For the text-containing cell, return its midpoint in (x, y) coordinate format. 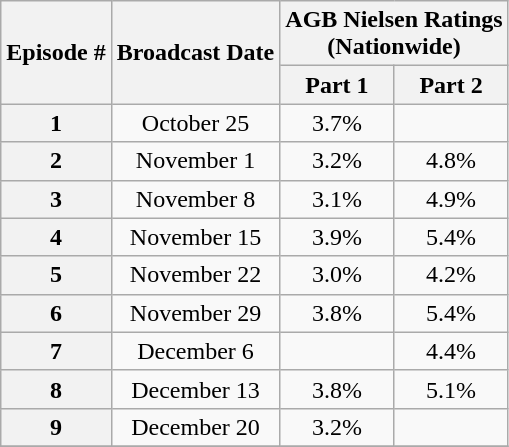
December 20 (196, 427)
4.2% (451, 275)
Part 1 (337, 85)
4.9% (451, 199)
Broadcast Date (196, 52)
3.1% (337, 199)
3.0% (337, 275)
October 25 (196, 123)
2 (56, 161)
3 (56, 199)
Part 2 (451, 85)
4.8% (451, 161)
November 1 (196, 161)
3.7% (337, 123)
7 (56, 351)
AGB Nielsen Ratings(Nationwide) (394, 34)
4 (56, 237)
5 (56, 275)
8 (56, 389)
November 8 (196, 199)
5.1% (451, 389)
9 (56, 427)
November 29 (196, 313)
1 (56, 123)
4.4% (451, 351)
December 6 (196, 351)
3.9% (337, 237)
November 22 (196, 275)
6 (56, 313)
Episode # (56, 52)
December 13 (196, 389)
November 15 (196, 237)
